Scan for the cell matching the given text and deliver its (x, y) coordinate at center. 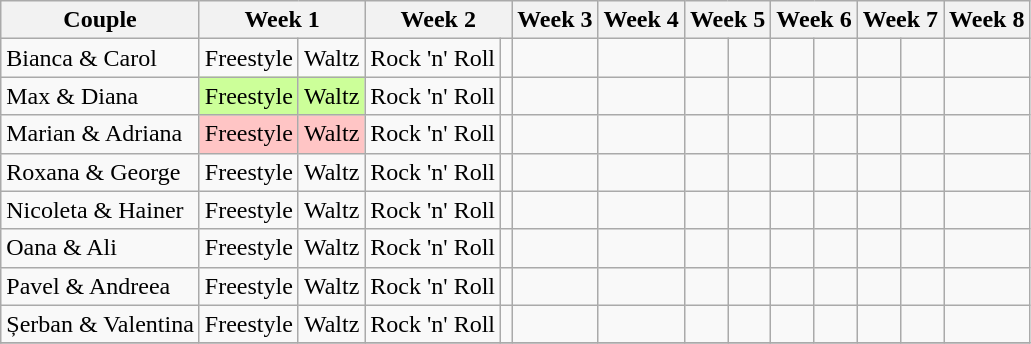
Șerban & Valentina (100, 324)
Bianca & Carol (100, 58)
Week 6 (814, 20)
Oana & Ali (100, 248)
Week 2 (438, 20)
Week 7 (900, 20)
Couple (100, 20)
Roxana & George (100, 172)
Week 3 (555, 20)
Week 8 (987, 20)
Marian & Adriana (100, 134)
Week 4 (641, 20)
Pavel & Andreea (100, 286)
Week 1 (282, 20)
Week 5 (727, 20)
Max & Diana (100, 96)
Nicoleta & Hainer (100, 210)
